Identify which cell holds the provided text, then report its [x, y] central coordinate. 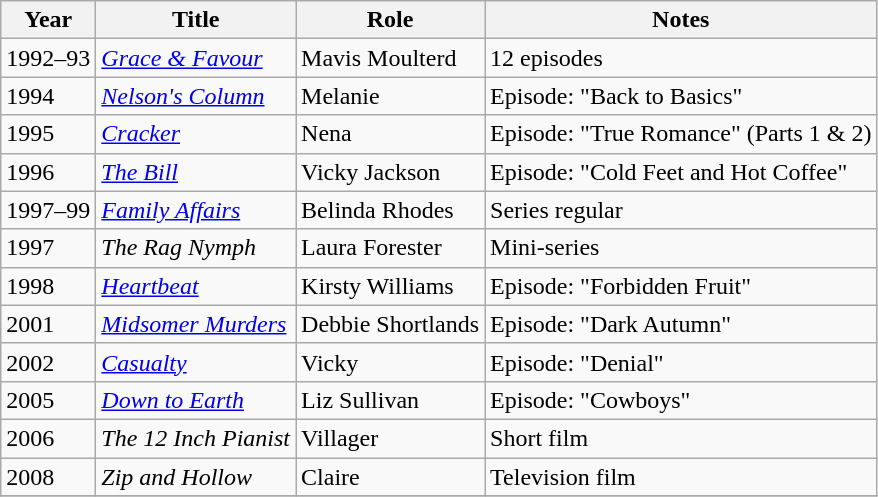
Vicky Jackson [390, 172]
Cracker [196, 134]
Year [48, 20]
Liz Sullivan [390, 400]
Down to Earth [196, 400]
Zip and Hollow [196, 477]
2002 [48, 362]
Episode: "Forbidden Fruit" [681, 286]
Episode: "Cold Feet and Hot Coffee" [681, 172]
1997–99 [48, 210]
Notes [681, 20]
1997 [48, 248]
Episode: "Denial" [681, 362]
2001 [48, 324]
Laura Forester [390, 248]
Villager [390, 438]
Casualty [196, 362]
2006 [48, 438]
2008 [48, 477]
Television film [681, 477]
1992–93 [48, 58]
Episode: "Dark Autumn" [681, 324]
Series regular [681, 210]
Melanie [390, 96]
2005 [48, 400]
1996 [48, 172]
12 episodes [681, 58]
1998 [48, 286]
Family Affairs [196, 210]
Vicky [390, 362]
Episode: "Back to Basics" [681, 96]
Title [196, 20]
Midsomer Murders [196, 324]
Belinda Rhodes [390, 210]
Nelson's Column [196, 96]
Nena [390, 134]
The 12 Inch Pianist [196, 438]
Heartbeat [196, 286]
1995 [48, 134]
Grace & Favour [196, 58]
Debbie Shortlands [390, 324]
Kirsty Williams [390, 286]
Episode: "Cowboys" [681, 400]
Mavis Moulterd [390, 58]
Claire [390, 477]
Episode: "True Romance" (Parts 1 & 2) [681, 134]
Mini-series [681, 248]
Short film [681, 438]
The Bill [196, 172]
Role [390, 20]
The Rag Nymph [196, 248]
1994 [48, 96]
